Extract the (x, y) coordinate from the center of the cell holding the provided text.  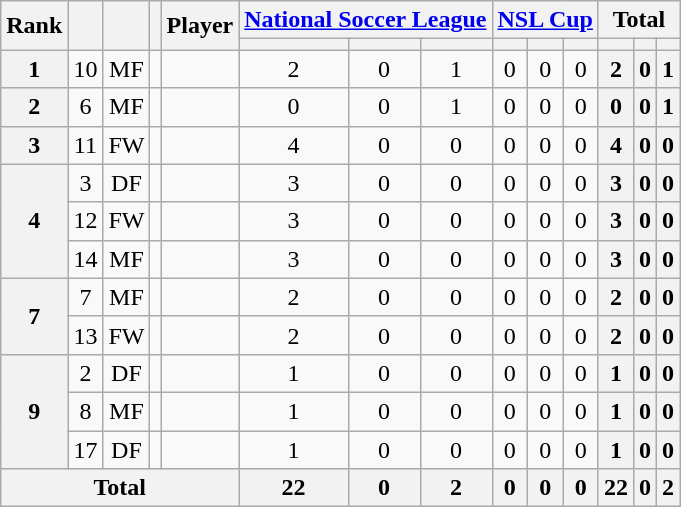
11 (86, 145)
12 (86, 221)
Player (200, 26)
NSL Cup (545, 20)
17 (86, 449)
10 (86, 69)
13 (86, 335)
6 (86, 107)
9 (34, 411)
14 (86, 259)
Rank (34, 26)
National Soccer League (366, 20)
8 (86, 411)
